Identify which cell holds the provided text, then report its (X, Y) central coordinate. 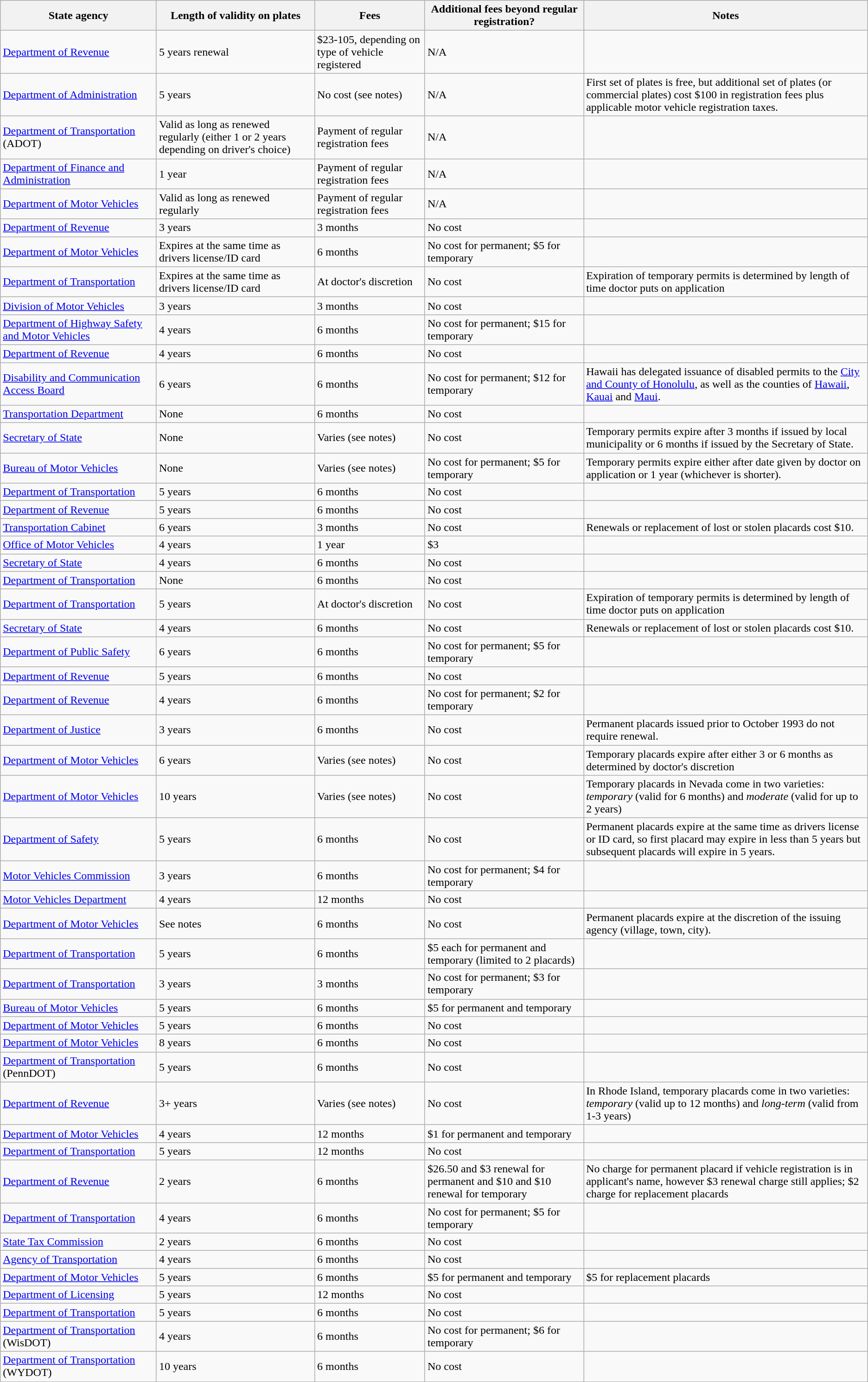
Temporary placards expire after either 3 or 6 months as determined by doctor's discretion (726, 760)
No cost for permanent; $2 for temporary (504, 699)
Fees (370, 16)
Temporary permits expire after 3 months if issued by local municipality or 6 months if issued by the Secretary of State. (726, 438)
State agency (79, 16)
Department of Public Safety (79, 652)
$3 (504, 545)
Office of Motor Vehicles (79, 545)
$1 for permanent and temporary (504, 1133)
No cost for permanent; $12 for temporary (504, 384)
Department of Highway Safety and Motor Vehicles (79, 329)
5 years renewal (236, 52)
In Rhode Island, temporary placards come in two varieties: temporary (valid up to 12 months) and long-term (valid from 1-3 years) (726, 1103)
Length of validity on plates (236, 16)
Temporary permits expire either after date given by doctor on application or 1 year (whichever is shorter). (726, 468)
No cost (see notes) (370, 95)
Agency of Transportation (79, 1260)
Motor Vehicles Department (79, 900)
Department of Justice (79, 730)
Valid as long as renewed regularly (either 1 or 2 years depending on driver's choice) (236, 137)
Permanent placards issued prior to October 1993 do not require renewal. (726, 730)
Transportation Cabinet (79, 527)
Department of Finance and Administration (79, 173)
Department of Safety (79, 839)
$5 for replacement placards (726, 1277)
Department of Administration (79, 95)
Transportation Department (79, 414)
Motor Vehicles Commission (79, 876)
No cost for permanent; $3 for temporary (504, 984)
Department of Licensing (79, 1295)
$5 each for permanent and temporary (limited to 2 placards) (504, 953)
Disability and Communication Access Board (79, 384)
Department of Transportation (ADOT) (79, 137)
Department of Transportation (PennDOT) (79, 1067)
Valid as long as renewed regularly (236, 204)
8 years (236, 1043)
Permanent placards expire at the discretion of the issuing agency (village, town, city). (726, 924)
$23-105, depending on type of vehicle registered (370, 52)
Temporary placards in Nevada come in two varieties: temporary (valid for 6 months) and moderate (valid for up to 2 years) (726, 797)
No cost for permanent; $6 for temporary (504, 1337)
No cost for permanent; $15 for temporary (504, 329)
Division of Motor Vehicles (79, 306)
Department of Transportation (WYDOT) (79, 1366)
No cost for permanent; $4 for temporary (504, 876)
State Tax Commission (79, 1242)
Notes (726, 16)
Hawaii has delegated issuance of disabled permits to the City and County of Honolulu, as well as the counties of Hawaii, Kauai and Maui. (726, 384)
See notes (236, 924)
3+ years (236, 1103)
$26.50 and $3 renewal for permanent and $10 and $10 renewal for temporary (504, 1181)
Department of Transportation (WisDOT) (79, 1337)
Additional fees beyond regular registration? (504, 16)
